Capture the cell that displays the provided text and extract its (x, y) central coordinate. 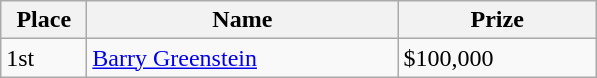
Name (242, 20)
1st (44, 58)
$100,000 (498, 58)
Barry Greenstein (242, 58)
Place (44, 20)
Prize (498, 20)
